Identify which cell holds the provided text, then report its (X, Y) central coordinate. 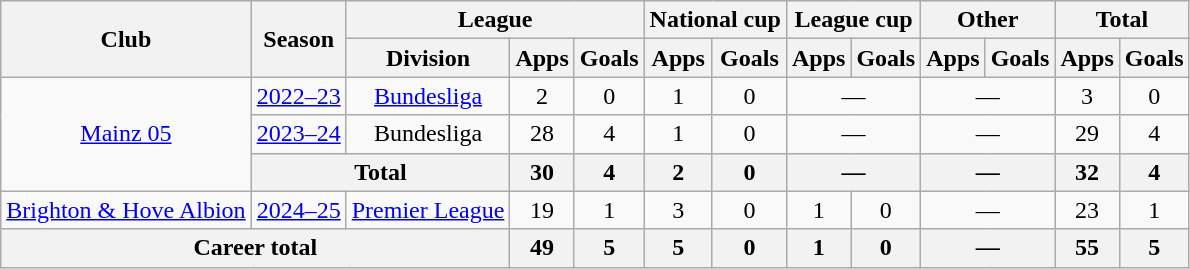
Premier League (428, 210)
32 (1087, 172)
Career total (256, 248)
29 (1087, 134)
League cup (853, 20)
2023–24 (298, 134)
National cup (715, 20)
55 (1087, 248)
23 (1087, 210)
Division (428, 58)
Other (988, 20)
Brighton & Hove Albion (126, 210)
19 (542, 210)
Mainz 05 (126, 134)
2022–23 (298, 96)
League (495, 20)
28 (542, 134)
Season (298, 39)
2024–25 (298, 210)
Club (126, 39)
49 (542, 248)
30 (542, 172)
